Return (X, Y) of the center of cell containing provided text 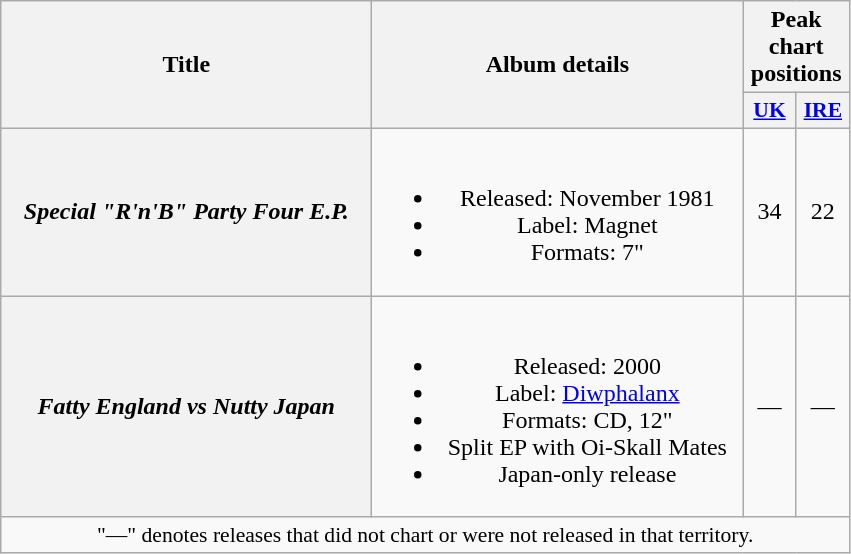
"—" denotes releases that did not chart or were not released in that territory. (426, 535)
22 (822, 212)
Released: November 1981Label: MagnetFormats: 7" (558, 212)
Fatty England vs Nutty Japan (186, 406)
Peak chart positions (796, 47)
34 (770, 212)
Album details (558, 65)
Special "R'n'B" Party Four E.P. (186, 212)
Title (186, 65)
UK (770, 111)
IRE (822, 111)
Released: 2000Label: DiwphalanxFormats: CD, 12"Split EP with Oi-Skall MatesJapan-only release (558, 406)
